For the text-containing cell, return its midpoint in (x, y) coordinate format. 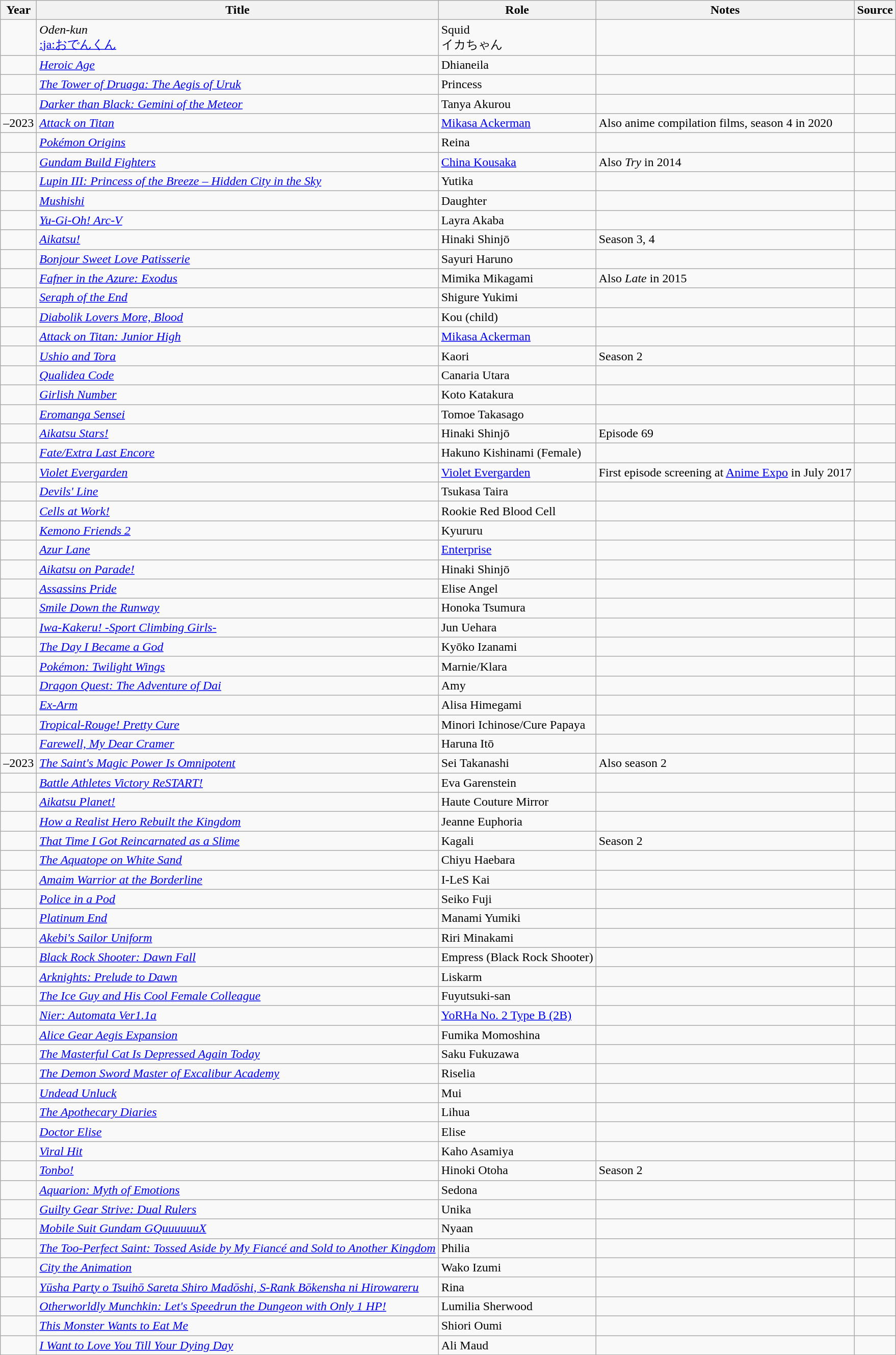
Lupin III: Princess of the Breeze – Hidden City in the Sky (238, 181)
Liskarm (517, 976)
Riselia (517, 1074)
Fumika Momoshina (517, 1035)
Ex-Arm (238, 705)
Reina (517, 143)
Koto Katakura (517, 394)
Year (18, 10)
Kyōko Izanami (517, 647)
Sayuri Haruno (517, 259)
Haruna Itō (517, 744)
Aikatsu Stars! (238, 434)
Police in a Pod (238, 899)
City the Animation (238, 1267)
The Demon Sword Master of Excalibur Academy (238, 1074)
Tsukasa Taira (517, 492)
Tonbo! (238, 1171)
Princess (517, 84)
Girlish Number (238, 394)
Attack on Titan: Junior High (238, 336)
Farewell, My Dear Cramer (238, 744)
Also anime compilation films, season 4 in 2020 (725, 123)
Qualidea Code (238, 375)
Seraph of the End (238, 298)
Rina (517, 1287)
Aikatsu on Parade! (238, 569)
Kaori (517, 356)
Diabolik Lovers More, Blood (238, 317)
Viral Hit (238, 1151)
How a Realist Hero Rebuilt the Kingdom (238, 821)
Assassins Pride (238, 589)
Mui (517, 1093)
Fate/Extra Last Encore (238, 453)
Title (238, 10)
Hinoki Otoha (517, 1171)
Doctor Elise (238, 1132)
Alisa Himegami (517, 705)
Azur Lane (238, 550)
Fafner in the Azure: Exodus (238, 278)
Season 3, 4 (725, 240)
Sedona (517, 1190)
Arknights: Prelude to Dawn (238, 976)
Pokémon Origins (238, 143)
Aikatsu! (238, 240)
YoRHa No. 2 Type B (2B) (517, 1015)
The Too-Perfect Saint: Tossed Aside by My Fiancé and Sold to Another Kingdom (238, 1248)
Bonjour Sweet Love Patisserie (238, 259)
Chiyu Haebara (517, 860)
Yu-Gi-Oh! Arc-V (238, 220)
Akebi's Sailor Uniform (238, 938)
Yūsha Party o Tsuihō Sareta Shiro Madōshi, S-Rank Bōkensha ni Hirowareru (238, 1287)
Ali Maud (517, 1345)
Lihua (517, 1112)
Kagali (517, 841)
First episode screening at Anime Expo in July 2017 (725, 472)
Kemono Friends 2 (238, 530)
Empress (Black Rock Shooter) (517, 957)
Shigure Yukimi (517, 298)
Also Late in 2015 (725, 278)
Nyaan (517, 1229)
Eva Garenstein (517, 783)
Saku Fukuzawa (517, 1054)
Eromanga Sensei (238, 414)
Kaho Asamiya (517, 1151)
Tropical-Rouge! Pretty Cure (238, 724)
Source (875, 10)
Riri Minakami (517, 938)
Black Rock Shooter: Dawn Fall (238, 957)
Dhianeila (517, 65)
Attack on Titan (238, 123)
Mushishi (238, 201)
Darker than Black: Gemini of the Meteor (238, 103)
Philia (517, 1248)
That Time I Got Reincarnated as a Slime (238, 841)
Minori Ichinose/Cure Papaya (517, 724)
Smile Down the Runway (238, 608)
Rookie Red Blood Cell (517, 511)
The Ice Guy and His Cool Female Colleague (238, 996)
The Day I Became a God (238, 647)
Dragon Quest: The Adventure of Dai (238, 685)
The Tower of Druaga: The Aegis of Uruk (238, 84)
Manami Yumiki (517, 918)
Hakuno Kishinami (Female) (517, 453)
Amaim Warrior at the Borderline (238, 880)
The Apothecary Diaries (238, 1112)
Aquarion: Myth of Emotions (238, 1190)
Amy (517, 685)
Also season 2 (725, 763)
Enterprise (517, 550)
Squidイカちゃん (517, 38)
Undead Unluck (238, 1093)
Jeanne Euphoria (517, 821)
Heroic Age (238, 65)
Gundam Build Fighters (238, 162)
China Kousaka (517, 162)
Elise (517, 1132)
Guilty Gear Strive: Dual Rulers (238, 1209)
Mimika Mikagami (517, 278)
Cells at Work! (238, 511)
Pokémon: Twilight Wings (238, 666)
Kou (child) (517, 317)
Also Try in 2014 (725, 162)
Episode 69 (725, 434)
Canaria Utara (517, 375)
The Masterful Cat Is Depressed Again Today (238, 1054)
Platinum End (238, 918)
Iwa-Kakeru! -Sport Climbing Girls- (238, 627)
I Want to Love You Till Your Dying Day (238, 1345)
Nier: Automata Ver1.1a (238, 1015)
Tomoe Takasago (517, 414)
Jun Uehara (517, 627)
Yutika (517, 181)
This Monster Wants to Eat Me (238, 1325)
Marnie/Klara (517, 666)
Oden-kun:ja:おでんくん (238, 38)
Notes (725, 10)
Unika (517, 1209)
Fuyutsuki-san (517, 996)
Ushio and Tora (238, 356)
Lumilia Sherwood (517, 1306)
Mobile Suit Gundam GQuuuuuuX (238, 1229)
Battle Athletes Victory ReSTART! (238, 783)
The Saint's Magic Power Is Omnipotent (238, 763)
Daughter (517, 201)
Layra Akaba (517, 220)
Kyururu (517, 530)
Wako Izumi (517, 1267)
Devils' Line (238, 492)
Honoka Tsumura (517, 608)
Shiori Oumi (517, 1325)
Haute Couture Mirror (517, 802)
Otherworldly Munchkin: Let's Speedrun the Dungeon with Only 1 HP! (238, 1306)
Tanya Akurou (517, 103)
Role (517, 10)
Alice Gear Aegis Expansion (238, 1035)
Sei Takanashi (517, 763)
I-LeS Kai (517, 880)
Aikatsu Planet! (238, 802)
Seiko Fuji (517, 899)
Elise Angel (517, 589)
The Aquatope on White Sand (238, 860)
